Capture the cell that displays the provided text and extract its [x, y] central coordinate. 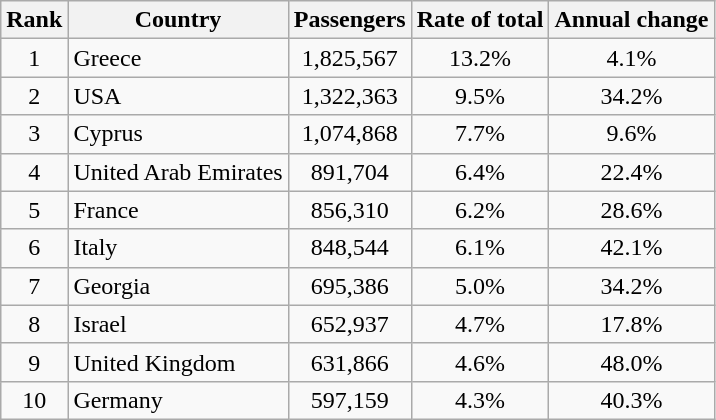
Rank [34, 20]
France [178, 210]
652,937 [350, 324]
6 [34, 248]
1,322,363 [350, 96]
9 [34, 362]
6.2% [480, 210]
9.5% [480, 96]
6.4% [480, 172]
5 [34, 210]
40.3% [632, 400]
10 [34, 400]
Italy [178, 248]
848,544 [350, 248]
USA [178, 96]
631,866 [350, 362]
17.8% [632, 324]
695,386 [350, 286]
9.6% [632, 134]
48.0% [632, 362]
3 [34, 134]
Passengers [350, 20]
42.1% [632, 248]
4.3% [480, 400]
Annual change [632, 20]
13.2% [480, 58]
Rate of total [480, 20]
Greece [178, 58]
Cyprus [178, 134]
5.0% [480, 286]
6.1% [480, 248]
7.7% [480, 134]
Country [178, 20]
1,825,567 [350, 58]
28.6% [632, 210]
4.1% [632, 58]
Georgia [178, 286]
856,310 [350, 210]
891,704 [350, 172]
Israel [178, 324]
United Arab Emirates [178, 172]
1 [34, 58]
8 [34, 324]
597,159 [350, 400]
2 [34, 96]
4 [34, 172]
22.4% [632, 172]
4.7% [480, 324]
Germany [178, 400]
7 [34, 286]
4.6% [480, 362]
United Kingdom [178, 362]
1,074,868 [350, 134]
